Output the [X, Y] coordinate of the center of the cell containing the given text.  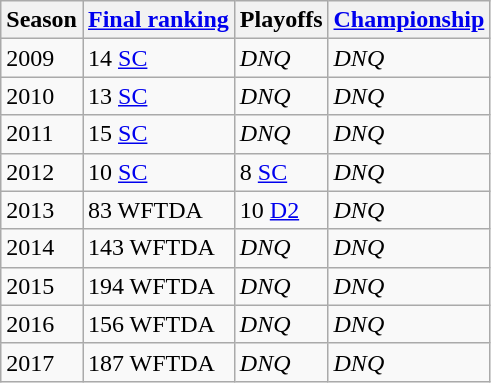
13 SC [158, 96]
143 WFTDA [158, 248]
14 SC [158, 58]
10 SC [158, 172]
10 D2 [281, 210]
8 SC [281, 172]
2015 [42, 286]
2014 [42, 248]
Playoffs [281, 20]
2017 [42, 362]
187 WFTDA [158, 362]
2016 [42, 324]
15 SC [158, 134]
2013 [42, 210]
83 WFTDA [158, 210]
2009 [42, 58]
156 WFTDA [158, 324]
2012 [42, 172]
Final ranking [158, 20]
2010 [42, 96]
Championship [409, 20]
2011 [42, 134]
194 WFTDA [158, 286]
Season [42, 20]
